Return the [X, Y] coordinate for the center point of the cell that contains the specified text.  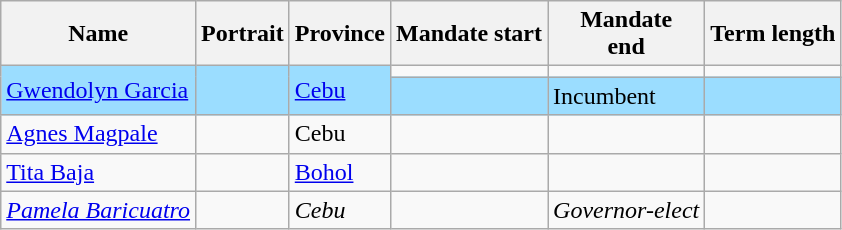
Incumbent [626, 96]
Mandate start [470, 34]
Tita Baja [98, 172]
Agnes Magpale [98, 134]
Portrait [243, 34]
Pamela Baricuatro [98, 210]
Term length [773, 34]
Governor-elect [626, 210]
Province [340, 34]
Bohol [340, 172]
Mandateend [626, 34]
Gwendolyn Garcia [98, 90]
Name [98, 34]
